Capture the cell that displays the provided text and extract its (X, Y) central coordinate. 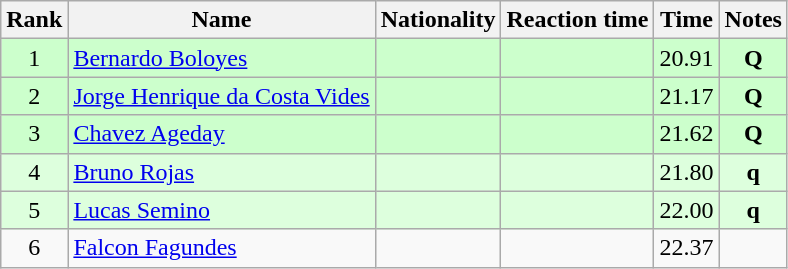
21.17 (686, 96)
Notes (753, 20)
2 (34, 96)
5 (34, 210)
Lucas Semino (222, 210)
Rank (34, 20)
Nationality (438, 20)
Chavez Ageday (222, 134)
Reaction time (578, 20)
Falcon Fagundes (222, 248)
Bruno Rojas (222, 172)
3 (34, 134)
Bernardo Boloyes (222, 58)
21.80 (686, 172)
21.62 (686, 134)
Time (686, 20)
4 (34, 172)
22.37 (686, 248)
6 (34, 248)
22.00 (686, 210)
Jorge Henrique da Costa Vides (222, 96)
1 (34, 58)
20.91 (686, 58)
Name (222, 20)
